Provide the [x, y] coordinate of the cell's center where the given text is located.  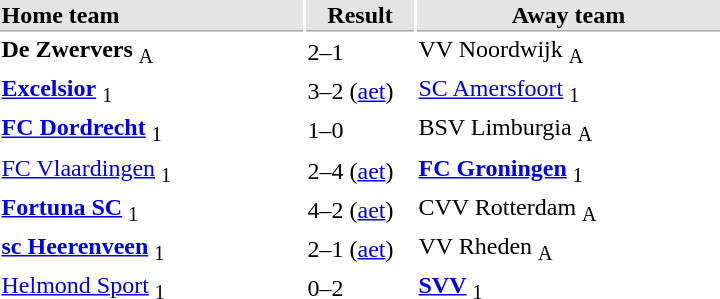
FC Groningen 1 [568, 170]
De Zwervers A [152, 52]
2–1 (aet) [360, 249]
Excelsior 1 [152, 92]
Result [360, 16]
3–2 (aet) [360, 92]
FC Dordrecht 1 [152, 131]
Away team [568, 16]
VV Noordwijk A [568, 52]
BSV Limburgia A [568, 131]
4–2 (aet) [360, 210]
FC Vlaardingen 1 [152, 170]
2–1 [360, 52]
CVV Rotterdam A [568, 210]
2–4 (aet) [360, 170]
Fortuna SC 1 [152, 210]
SC Amersfoort 1 [568, 92]
Home team [152, 16]
1–0 [360, 131]
VV Rheden A [568, 249]
sc Heerenveen 1 [152, 249]
